Determine the [x, y] coordinate at the center of the cell enclosing the given text.  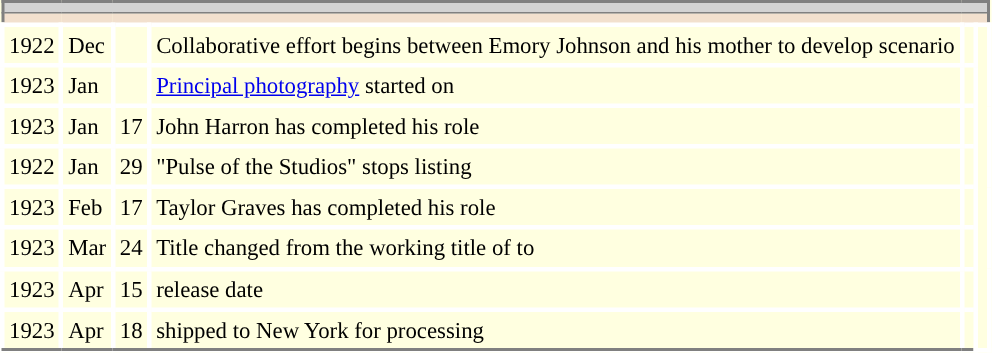
18 [131, 330]
release date [555, 290]
15 [131, 290]
Dec [87, 46]
Principal photography started on [555, 86]
"Pulse of the Studios" stops listing [555, 168]
shipped to New York for processing [555, 330]
Feb [87, 208]
Collaborative effort begins between Emory Johnson and his mother to develop scenario [555, 46]
Mar [87, 248]
John Harron has completed his role [555, 126]
Taylor Graves has completed his role [555, 208]
29 [131, 168]
24 [131, 248]
Title changed from the working title of to [555, 248]
